Capture the cell that displays the provided text and extract its [x, y] central coordinate. 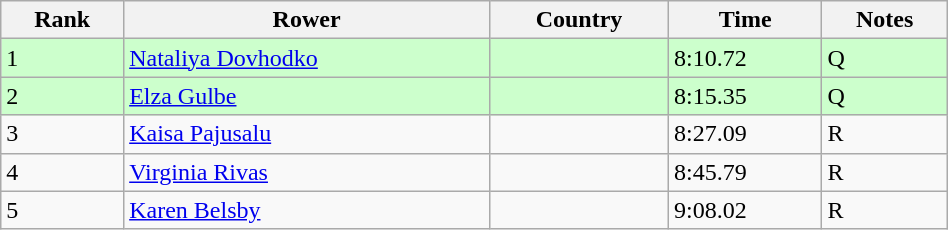
4 [62, 172]
2 [62, 96]
8:15.35 [746, 96]
Virginia Rivas [307, 172]
8:45.79 [746, 172]
Time [746, 20]
Kaisa Pajusalu [307, 134]
5 [62, 210]
8:27.09 [746, 134]
3 [62, 134]
Notes [884, 20]
9:08.02 [746, 210]
Nataliya Dovhodko [307, 58]
1 [62, 58]
Karen Belsby [307, 210]
Elza Gulbe [307, 96]
Rower [307, 20]
8:10.72 [746, 58]
Country [578, 20]
Rank [62, 20]
